Locate the cell with the specified text and output its [x, y] center coordinate. 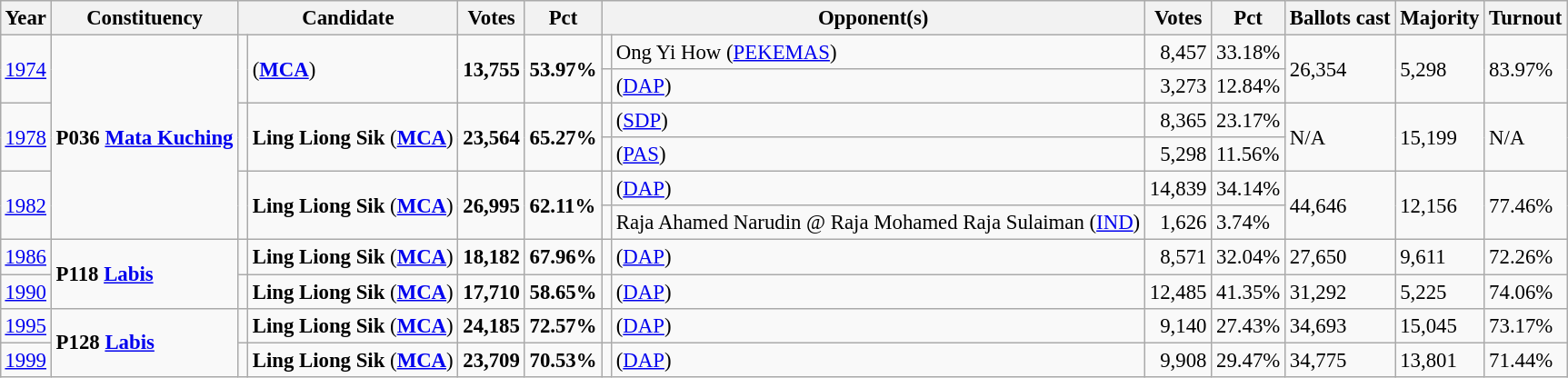
Opponent(s) [874, 18]
41.35% [1249, 292]
13,801 [1440, 360]
11.56% [1249, 154]
58.65% [564, 292]
9,908 [1178, 360]
83.97% [1525, 69]
72.57% [564, 325]
Constituency [145, 18]
34.14% [1249, 189]
9,140 [1178, 325]
1990 [25, 292]
26,995 [491, 205]
5,225 [1440, 292]
P036 Mata Kuching [145, 137]
34,693 [1340, 325]
31,292 [1340, 292]
9,611 [1440, 257]
26,354 [1340, 69]
15,199 [1440, 138]
62.11% [564, 205]
27,650 [1340, 257]
34,775 [1340, 360]
44,646 [1340, 205]
13,755 [491, 69]
P118 Labis [145, 274]
1974 [25, 69]
32.04% [1249, 257]
(SDP) [878, 121]
14,839 [1178, 189]
1982 [25, 205]
73.17% [1525, 325]
1986 [25, 257]
1995 [25, 325]
Candidate [348, 18]
15,045 [1440, 325]
3,273 [1178, 86]
(PAS) [878, 154]
17,710 [491, 292]
33.18% [1249, 52]
Majority [1440, 18]
23,709 [491, 360]
70.53% [564, 360]
8,365 [1178, 121]
Turnout [1525, 18]
77.46% [1525, 205]
1978 [25, 138]
53.97% [564, 69]
72.26% [1525, 257]
3.74% [1249, 223]
27.43% [1249, 325]
P128 Labis [145, 342]
Ong Yi How (PEKEMAS) [878, 52]
1,626 [1178, 223]
(MCA) [353, 69]
Ballots cast [1340, 18]
23.17% [1249, 121]
1999 [25, 360]
8,457 [1178, 52]
71.44% [1525, 360]
8,571 [1178, 257]
29.47% [1249, 360]
12,485 [1178, 292]
65.27% [564, 138]
Year [25, 18]
Raja Ahamed Narudin @ Raja Mohamed Raja Sulaiman (IND) [878, 223]
12.84% [1249, 86]
23,564 [491, 138]
18,182 [491, 257]
74.06% [1525, 292]
24,185 [491, 325]
12,156 [1440, 205]
67.96% [564, 257]
